For the text-containing cell, return its midpoint in [x, y] coordinate format. 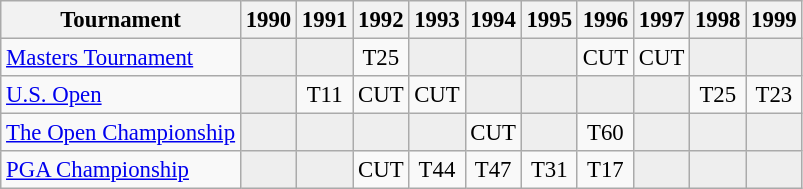
T47 [493, 170]
1995 [549, 20]
T17 [605, 170]
Masters Tournament [121, 58]
Tournament [121, 20]
1998 [718, 20]
T11 [325, 95]
1990 [268, 20]
1993 [437, 20]
1999 [774, 20]
1997 [661, 20]
T31 [549, 170]
The Open Championship [121, 133]
T60 [605, 133]
T44 [437, 170]
T23 [774, 95]
1996 [605, 20]
1991 [325, 20]
PGA Championship [121, 170]
U.S. Open [121, 95]
1992 [381, 20]
1994 [493, 20]
